Locate the cell with the specified text and output its (X, Y) center coordinate. 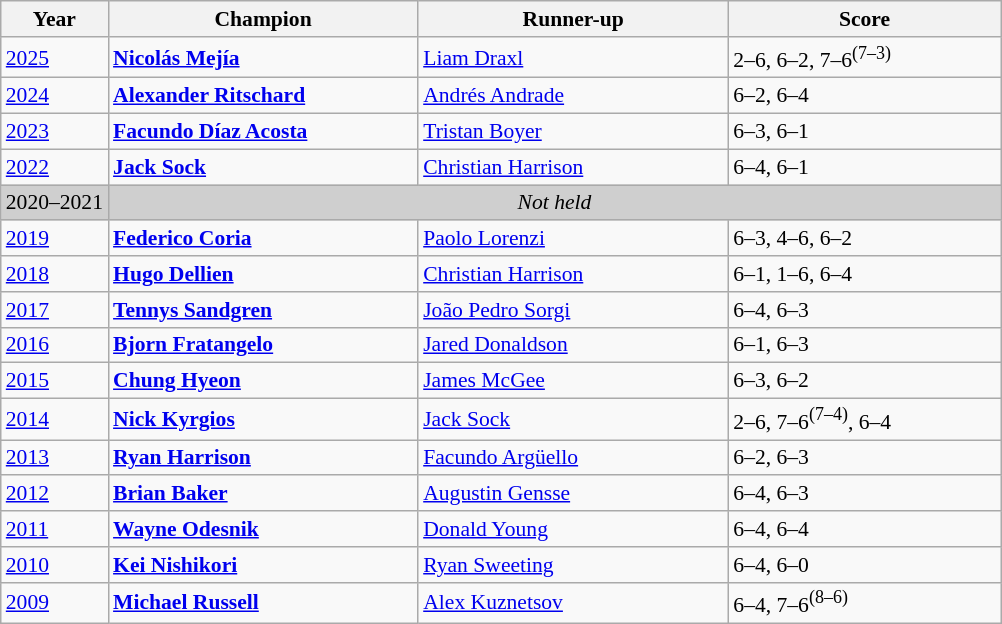
2024 (54, 96)
Brian Baker (263, 494)
Score (864, 19)
2017 (54, 310)
Kei Nishikori (263, 565)
Not held (554, 203)
6–4, 6–0 (864, 565)
Facundo Díaz Acosta (263, 132)
2011 (54, 529)
James McGee (573, 381)
2014 (54, 420)
2009 (54, 604)
Chung Hyeon (263, 381)
Facundo Argüello (573, 458)
2–6, 7–6(7–4), 6–4 (864, 420)
6–1, 6–3 (864, 345)
Hugo Dellien (263, 274)
6–2, 6–3 (864, 458)
Paolo Lorenzi (573, 239)
Tennys Sandgren (263, 310)
2018 (54, 274)
Liam Draxl (573, 58)
Michael Russell (263, 604)
Federico Coria (263, 239)
6–1, 1–6, 6–4 (864, 274)
2020–2021 (54, 203)
Runner-up (573, 19)
2016 (54, 345)
Augustin Gensse (573, 494)
6–4, 7–6(8–6) (864, 604)
Wayne Odesnik (263, 529)
Nicolás Mejía (263, 58)
2013 (54, 458)
2010 (54, 565)
Ryan Sweeting (573, 565)
2023 (54, 132)
João Pedro Sorgi (573, 310)
6–3, 4–6, 6–2 (864, 239)
6–3, 6–1 (864, 132)
6–3, 6–2 (864, 381)
2022 (54, 167)
6–2, 6–4 (864, 96)
Alexander Ritschard (263, 96)
Donald Young (573, 529)
Nick Kyrgios (263, 420)
Tristan Boyer (573, 132)
Champion (263, 19)
Year (54, 19)
Jared Donaldson (573, 345)
2025 (54, 58)
2012 (54, 494)
Alex Kuznetsov (573, 604)
Ryan Harrison (263, 458)
2–6, 6–2, 7–6(7–3) (864, 58)
6–4, 6–4 (864, 529)
6–4, 6–1 (864, 167)
2019 (54, 239)
2015 (54, 381)
Andrés Andrade (573, 96)
Bjorn Fratangelo (263, 345)
